Determine the (x, y) coordinate at the center of the cell enclosing the given text.  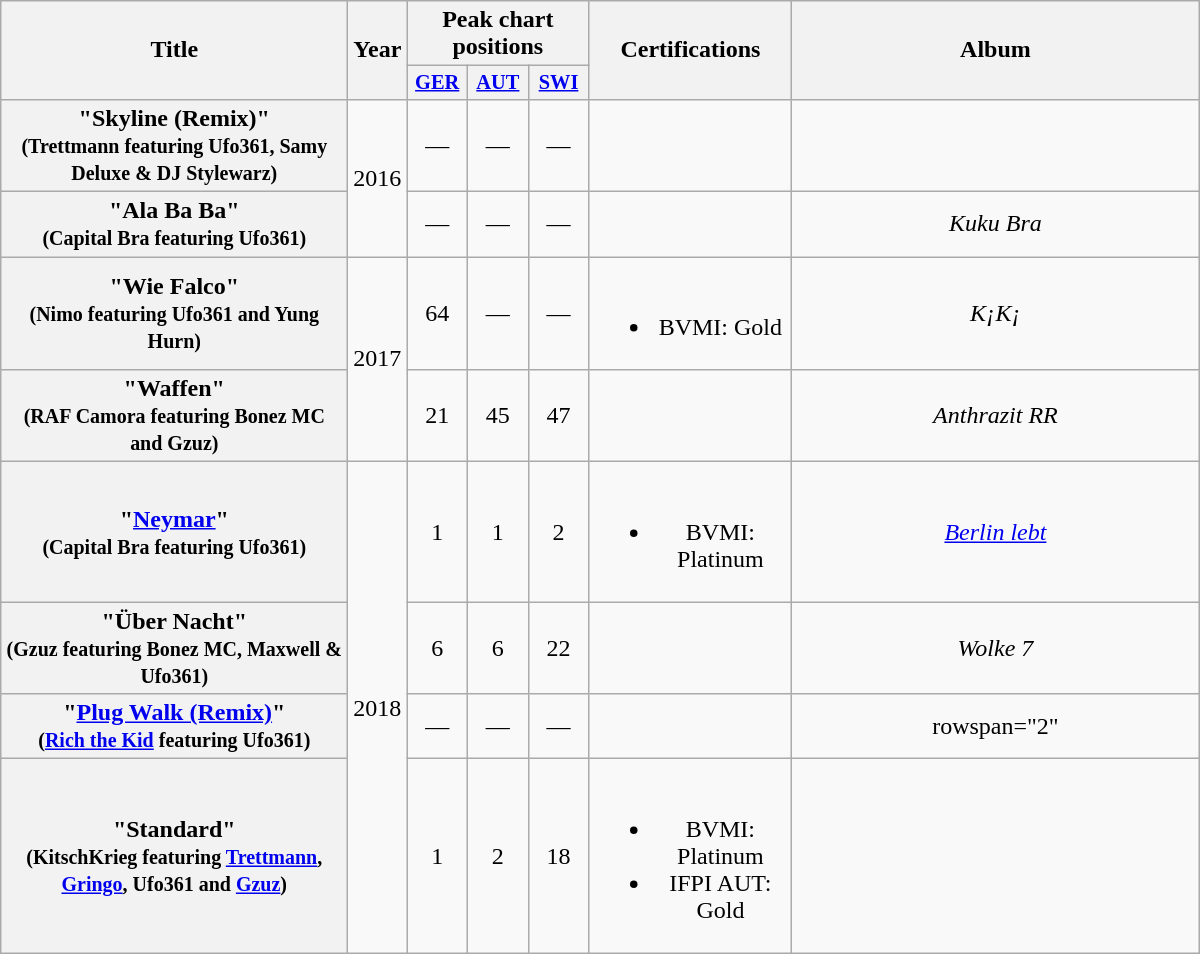
"Skyline (Remix)"(Trettmann featuring Ufo361, Samy Deluxe & DJ Stylewarz) (174, 145)
21 (438, 416)
Album (996, 50)
"Wie Falco"(Nimo featuring Ufo361 and Yung Hurn) (174, 314)
BVMI: PlatinumIFPI AUT: Gold (690, 856)
Berlin lebt (996, 532)
64 (438, 314)
Anthrazit RR (996, 416)
Year (378, 50)
BVMI: Platinum (690, 532)
AUT (498, 83)
K¡K¡ (996, 314)
Kuku Bra (996, 224)
2017 (378, 360)
"Ala Ba Ba"(Capital Bra featuring Ufo361) (174, 224)
"Über Nacht"(Gzuz featuring Bonez MC, Maxwell & Ufo361) (174, 648)
Wolke 7 (996, 648)
BVMI: Gold (690, 314)
45 (498, 416)
18 (558, 856)
rowspan="2" (996, 726)
22 (558, 648)
SWI (558, 83)
2018 (378, 708)
"Waffen"(RAF Camora featuring Bonez MC and Gzuz) (174, 416)
47 (558, 416)
Peak chart positions (498, 34)
Certifications (690, 50)
"Plug Walk (Remix)"(Rich the Kid featuring Ufo361) (174, 726)
"Standard"(KitschKrieg featuring Trettmann, Gringo, Ufo361 and Gzuz) (174, 856)
2016 (378, 178)
Title (174, 50)
GER (438, 83)
"Neymar"(Capital Bra featuring Ufo361) (174, 532)
